From the cell containing the given text, extract its center point as [X, Y] coordinate. 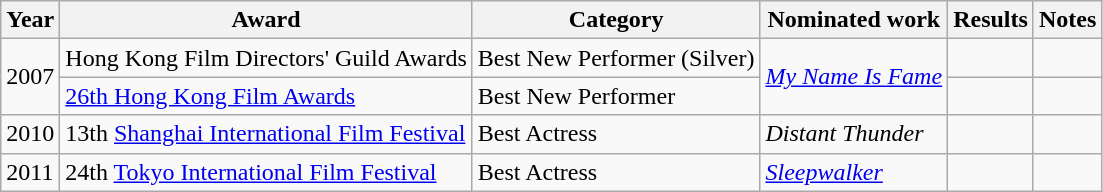
24th Tokyo International Film Festival [266, 172]
13th Shanghai International Film Festival [266, 134]
Sleepwalker [854, 172]
2011 [30, 172]
Category [616, 20]
26th Hong Kong Film Awards [266, 96]
Results [991, 20]
2007 [30, 77]
Nominated work [854, 20]
Award [266, 20]
Best New Performer [616, 96]
Best New Performer (Silver) [616, 58]
2010 [30, 134]
Hong Kong Film Directors' Guild Awards [266, 58]
Year [30, 20]
My Name Is Fame [854, 77]
Distant Thunder [854, 134]
Notes [1067, 20]
